Capture the cell that displays the provided text and extract its (X, Y) central coordinate. 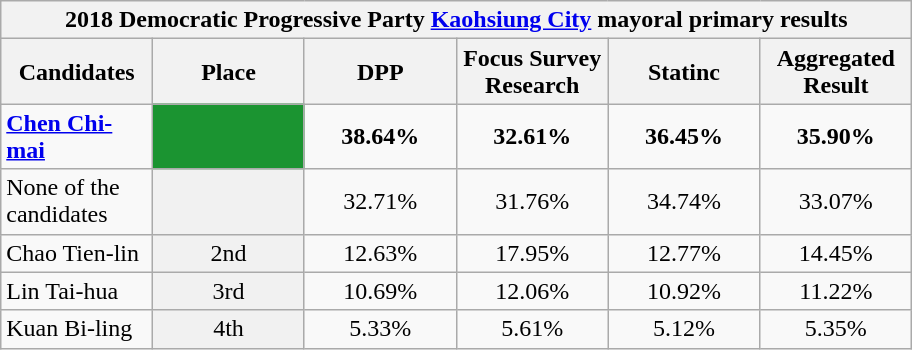
5.35% (836, 329)
17.95% (532, 253)
3rd (229, 291)
5.12% (684, 329)
2nd (229, 253)
5.61% (532, 329)
Candidates (77, 72)
34.74% (684, 202)
2018 Democratic Progressive Party Kaohsiung City mayoral primary results (456, 20)
32.61% (532, 136)
Chen Chi-mai (77, 136)
12.06% (532, 291)
12.63% (380, 253)
32.71% (380, 202)
33.07% (836, 202)
DPP (380, 72)
None of the candidates (77, 202)
31.76% (532, 202)
35.90% (836, 136)
Place (229, 72)
10.92% (684, 291)
12.77% (684, 253)
Kuan Bi-ling (77, 329)
Lin Tai-hua (77, 291)
11.22% (836, 291)
5.33% (380, 329)
4th (229, 329)
10.69% (380, 291)
Aggregated Result (836, 72)
Focus Survey Research (532, 72)
38.64% (380, 136)
Chao Tien-lin (77, 253)
Statinc (684, 72)
14.45% (836, 253)
36.45% (684, 136)
